From the cell containing the given text, extract its center point as (x, y) coordinate. 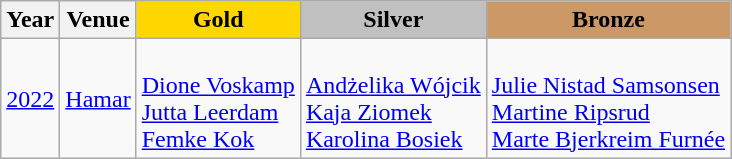
Andżelika WójcikKaja ZiomekKarolina Bosiek (393, 98)
Bronze (608, 20)
Gold (218, 20)
Julie Nistad SamsonsenMartine RipsrudMarte Bjerkreim Furnée (608, 98)
Hamar (98, 98)
Silver (393, 20)
2022 (30, 98)
Venue (98, 20)
Year (30, 20)
Dione VoskampJutta LeerdamFemke Kok (218, 98)
